Search for the cell housing the specified text and yield its [X, Y] center coordinate. 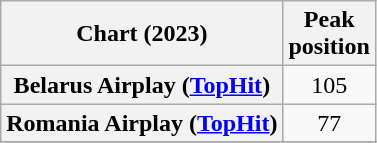
Romania Airplay (TopHit) [142, 123]
105 [329, 85]
Chart (2023) [142, 34]
Belarus Airplay (TopHit) [142, 85]
77 [329, 123]
Peakposition [329, 34]
